Return (x, y) of the center of cell containing provided text 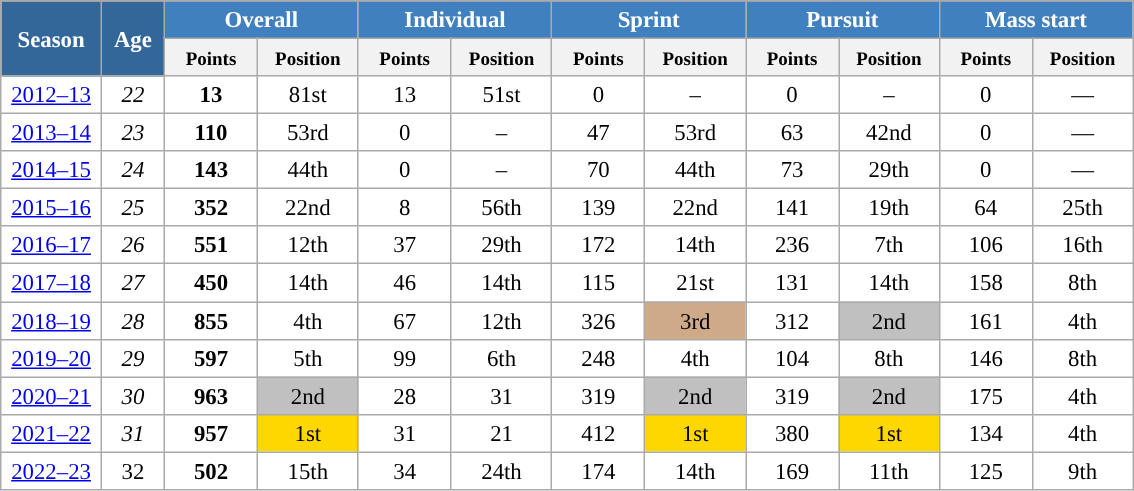
Overall (261, 20)
312 (792, 321)
99 (404, 358)
104 (792, 358)
34 (404, 471)
855 (210, 321)
64 (986, 208)
110 (210, 133)
23 (132, 133)
502 (210, 471)
139 (598, 208)
597 (210, 358)
2018–19 (52, 321)
15th (308, 471)
172 (598, 245)
125 (986, 471)
32 (132, 471)
143 (210, 170)
63 (792, 133)
70 (598, 170)
352 (210, 208)
957 (210, 433)
2017–18 (52, 283)
29 (132, 358)
19th (890, 208)
81st (308, 95)
46 (404, 283)
2015–16 (52, 208)
16th (1082, 245)
42nd (890, 133)
106 (986, 245)
56th (502, 208)
2021–22 (52, 433)
169 (792, 471)
7th (890, 245)
3rd (696, 321)
963 (210, 396)
22 (132, 95)
174 (598, 471)
21st (696, 283)
25th (1082, 208)
26 (132, 245)
551 (210, 245)
6th (502, 358)
2016–17 (52, 245)
67 (404, 321)
161 (986, 321)
134 (986, 433)
2012–13 (52, 95)
115 (598, 283)
Season (52, 38)
236 (792, 245)
2020–21 (52, 396)
146 (986, 358)
141 (792, 208)
Sprint (649, 20)
131 (792, 283)
Mass start (1036, 20)
8 (404, 208)
11th (890, 471)
158 (986, 283)
Age (132, 38)
Pursuit (843, 20)
24th (502, 471)
5th (308, 358)
Individual (455, 20)
24 (132, 170)
9th (1082, 471)
47 (598, 133)
412 (598, 433)
326 (598, 321)
51st (502, 95)
30 (132, 396)
2013–14 (52, 133)
27 (132, 283)
73 (792, 170)
37 (404, 245)
21 (502, 433)
25 (132, 208)
2022–23 (52, 471)
248 (598, 358)
450 (210, 283)
2019–20 (52, 358)
380 (792, 433)
175 (986, 396)
2014–15 (52, 170)
